Detect which cell encompasses the target text, then output its (X, Y) center coordinate. 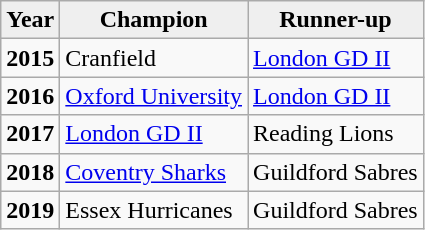
2019 (30, 210)
Runner-up (336, 20)
2016 (30, 96)
Essex Hurricanes (154, 210)
Reading Lions (336, 134)
Cranfield (154, 58)
Oxford University (154, 96)
2018 (30, 172)
Champion (154, 20)
2017 (30, 134)
2015 (30, 58)
Coventry Sharks (154, 172)
Year (30, 20)
